Extract the [x, y] coordinate from the center of the cell holding the provided text.  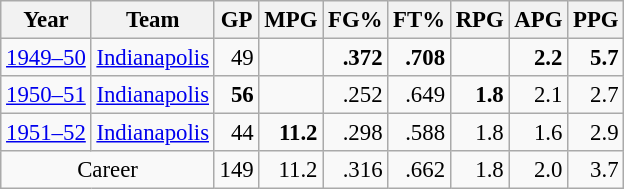
1949–50 [46, 58]
2.0 [538, 170]
GP [236, 20]
3.7 [596, 170]
.316 [356, 170]
RPG [480, 20]
1950–51 [46, 95]
.588 [420, 133]
2.9 [596, 133]
.649 [420, 95]
.708 [420, 58]
FT% [420, 20]
MPG [291, 20]
.372 [356, 58]
APG [538, 20]
2.7 [596, 95]
2.2 [538, 58]
49 [236, 58]
1.6 [538, 133]
.298 [356, 133]
56 [236, 95]
Team [152, 20]
.252 [356, 95]
5.7 [596, 58]
2.1 [538, 95]
Career [108, 170]
.662 [420, 170]
Year [46, 20]
PPG [596, 20]
44 [236, 133]
149 [236, 170]
FG% [356, 20]
1951–52 [46, 133]
